Identify which cell holds the provided text, then report its [X, Y] central coordinate. 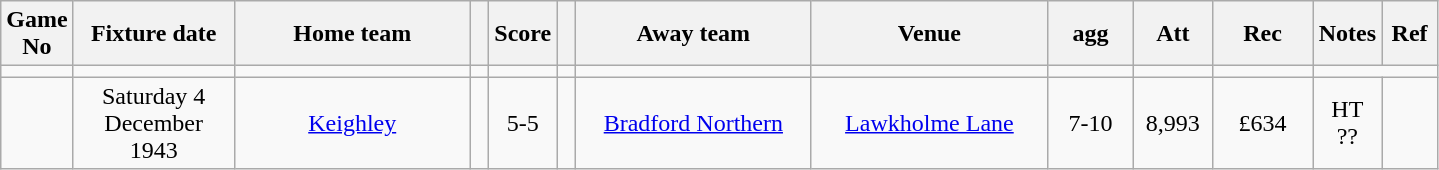
Home team [352, 34]
agg [1090, 34]
Ref [1410, 34]
HT ?? [1347, 123]
Bradford Northern [693, 123]
Game No [37, 34]
7-10 [1090, 123]
Fixture date [154, 34]
Notes [1347, 34]
Venue [929, 34]
Att [1174, 34]
Rec [1262, 34]
Lawkholme Lane [929, 123]
Saturday 4 December 1943 [154, 123]
Score [523, 34]
Keighley [352, 123]
5-5 [523, 123]
£634 [1262, 123]
8,993 [1174, 123]
Away team [693, 34]
